From the cell containing the given text, extract its center point as (X, Y) coordinate. 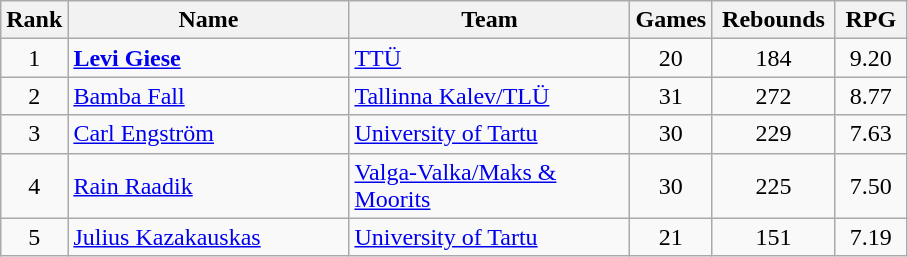
Rain Raadik (208, 186)
2 (34, 96)
RPG (870, 20)
9.20 (870, 58)
7.63 (870, 134)
Valga-Valka/Maks & Moorits (490, 186)
Carl Engström (208, 134)
Name (208, 20)
Bamba Fall (208, 96)
3 (34, 134)
272 (774, 96)
Rebounds (774, 20)
TTÜ (490, 58)
229 (774, 134)
184 (774, 58)
Games (671, 20)
Rank (34, 20)
Levi Giese (208, 58)
5 (34, 237)
151 (774, 237)
31 (671, 96)
7.19 (870, 237)
7.50 (870, 186)
21 (671, 237)
Tallinna Kalev/TLÜ (490, 96)
8.77 (870, 96)
1 (34, 58)
Team (490, 20)
4 (34, 186)
225 (774, 186)
Julius Kazakauskas (208, 237)
20 (671, 58)
